Find where the given text appears and provide that cell's center as [x, y] coordinate. 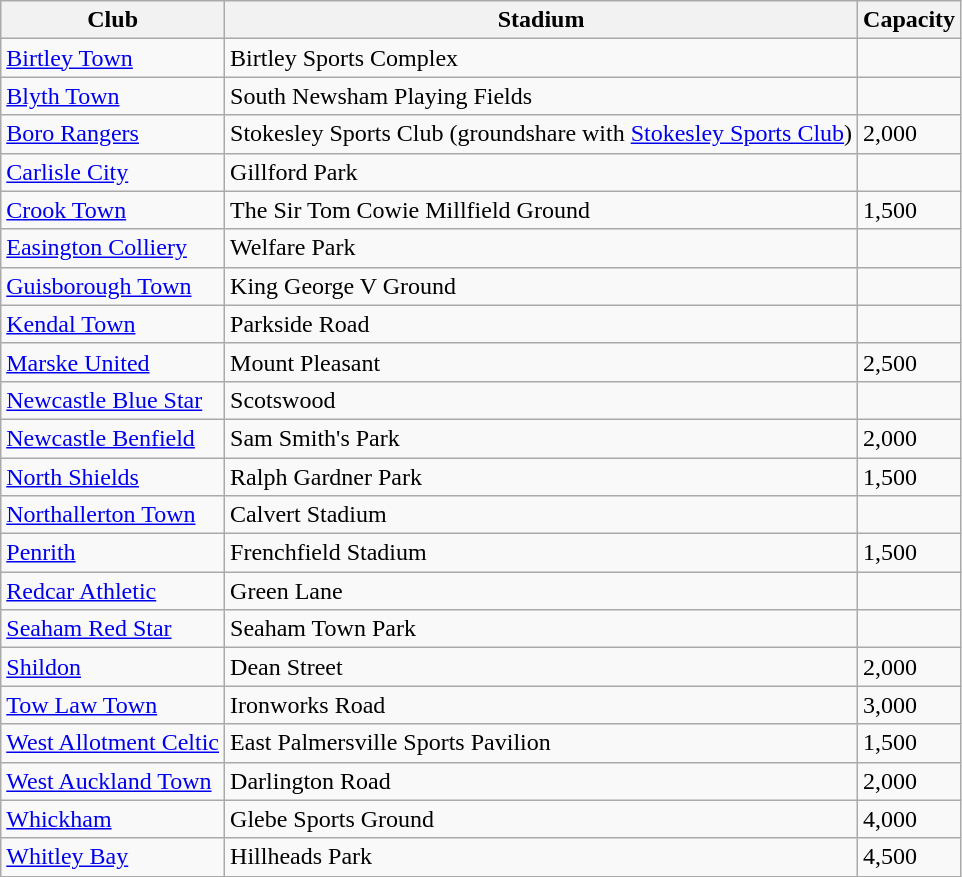
Green Lane [542, 591]
Mount Pleasant [542, 362]
West Allotment Celtic [113, 743]
South Newsham Playing Fields [542, 96]
Capacity [910, 20]
East Palmersville Sports Pavilion [542, 743]
Club [113, 20]
West Auckland Town [113, 781]
The Sir Tom Cowie Millfield Ground [542, 210]
Whitley Bay [113, 857]
Penrith [113, 553]
Shildon [113, 667]
Carlisle City [113, 172]
3,000 [910, 705]
Birtley Town [113, 58]
Ironworks Road [542, 705]
Boro Rangers [113, 134]
Scotswood [542, 400]
Stadium [542, 20]
Darlington Road [542, 781]
King George V Ground [542, 286]
Guisborough Town [113, 286]
Newcastle Blue Star [113, 400]
Sam Smith's Park [542, 438]
4,000 [910, 819]
Dean Street [542, 667]
4,500 [910, 857]
Easington Colliery [113, 248]
Marske United [113, 362]
Blyth Town [113, 96]
Whickham [113, 819]
Glebe Sports Ground [542, 819]
Northallerton Town [113, 515]
Hillheads Park [542, 857]
2,500 [910, 362]
Parkside Road [542, 324]
Birtley Sports Complex [542, 58]
Kendal Town [113, 324]
Frenchfield Stadium [542, 553]
Gillford Park [542, 172]
Welfare Park [542, 248]
Tow Law Town [113, 705]
Ralph Gardner Park [542, 477]
Stokesley Sports Club (groundshare with Stokesley Sports Club) [542, 134]
Redcar Athletic [113, 591]
Calvert Stadium [542, 515]
Crook Town [113, 210]
Seaham Red Star [113, 629]
Seaham Town Park [542, 629]
North Shields [113, 477]
Newcastle Benfield [113, 438]
